Scan for the cell matching the given text and deliver its (x, y) coordinate at center. 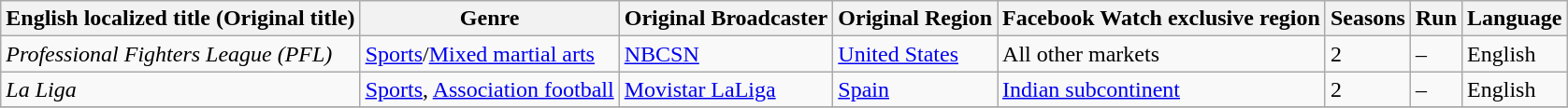
NBCSN (726, 54)
Sports/Mixed martial arts (490, 54)
Language (1515, 19)
Original Region (915, 19)
United States (915, 54)
Spain (915, 89)
Sports, Association football (490, 89)
English localized title (Original title) (180, 19)
La Liga (180, 89)
Seasons (1367, 19)
Original Broadcaster (726, 19)
Movistar LaLiga (726, 89)
Facebook Watch exclusive region (1161, 19)
Professional Fighters League (PFL) (180, 54)
Indian subcontinent (1161, 89)
Genre (490, 19)
All other markets (1161, 54)
Run (1436, 19)
